Capture the cell that displays the provided text and extract its (X, Y) central coordinate. 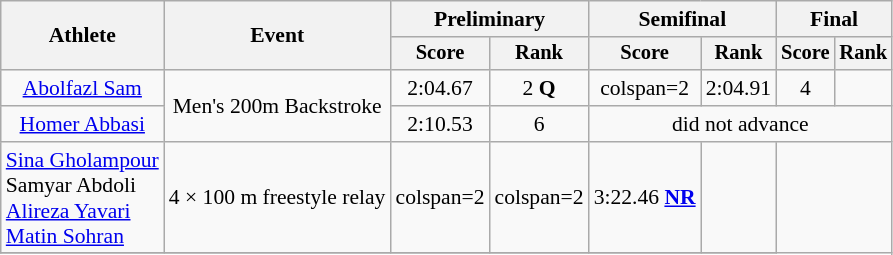
Men's 200m Backstroke (278, 106)
4 × 100 m freestyle relay (278, 198)
Semifinal (683, 19)
Preliminary (489, 19)
Sina GholampourSamyar AbdoliAlireza YavariMatin Sohran (82, 198)
4 (805, 88)
2:10.53 (440, 124)
2 Q (540, 88)
2:04.91 (738, 88)
2:04.67 (440, 88)
3:22.46 NR (645, 198)
Homer Abbasi (82, 124)
6 (540, 124)
did not advance (740, 124)
Event (278, 36)
Abolfazl Sam (82, 88)
Final (834, 19)
Athlete (82, 36)
